Determine the [X, Y] coordinate at the center of the cell enclosing the given text.  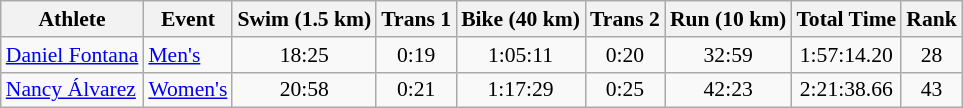
Nancy Álvarez [72, 90]
Trans 1 [416, 19]
0:20 [625, 55]
Rank [932, 19]
1:57:14.20 [846, 55]
Run (10 km) [728, 19]
Event [188, 19]
28 [932, 55]
Trans 2 [625, 19]
0:21 [416, 90]
20:58 [304, 90]
Daniel Fontana [72, 55]
Athlete [72, 19]
42:23 [728, 90]
32:59 [728, 55]
Men's [188, 55]
Bike (40 km) [520, 19]
1:05:11 [520, 55]
0:25 [625, 90]
43 [932, 90]
0:19 [416, 55]
2:21:38.66 [846, 90]
Women's [188, 90]
1:17:29 [520, 90]
18:25 [304, 55]
Swim (1.5 km) [304, 19]
Total Time [846, 19]
